Extract the (x, y) coordinate from the center of the cell holding the provided text.  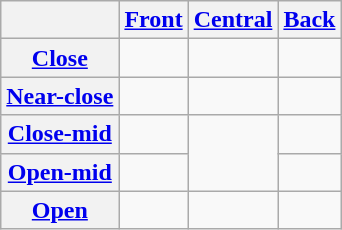
Back (310, 20)
Open-mid (60, 172)
Front (154, 20)
Close-mid (60, 134)
Near-close (60, 96)
Open (60, 210)
Close (60, 58)
Central (233, 20)
